Capture the cell that displays the provided text and extract its (X, Y) central coordinate. 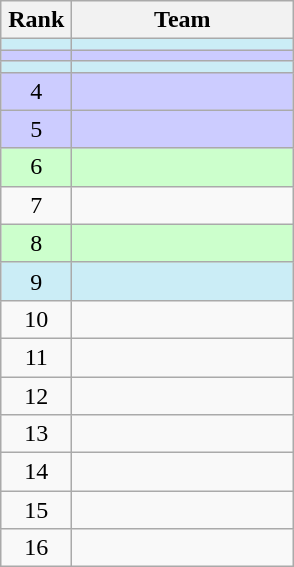
Rank (36, 20)
14 (36, 472)
9 (36, 281)
7 (36, 205)
6 (36, 167)
12 (36, 395)
13 (36, 434)
16 (36, 548)
5 (36, 129)
10 (36, 319)
15 (36, 510)
Team (182, 20)
11 (36, 357)
4 (36, 91)
8 (36, 243)
